Provide the [X, Y] coordinate of the cell's center where the given text is located.  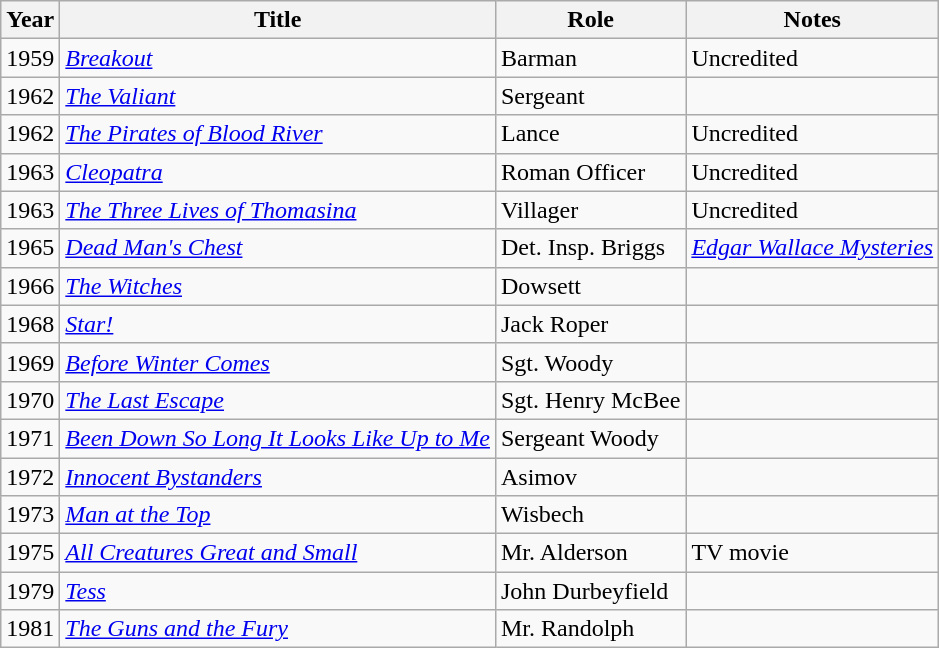
1959 [30, 58]
1981 [30, 629]
Role [590, 20]
Det. Insp. Briggs [590, 248]
The Three Lives of Thomasina [278, 210]
The Witches [278, 286]
Before Winter Comes [278, 362]
Mr. Randolph [590, 629]
1979 [30, 591]
The Pirates of Blood River [278, 134]
Star! [278, 324]
Mr. Alderson [590, 553]
Tess [278, 591]
Asimov [590, 477]
Cleopatra [278, 172]
Lance [590, 134]
Dead Man's Chest [278, 248]
Sgt. Henry McBee [590, 400]
Roman Officer [590, 172]
1966 [30, 286]
Sergeant Woody [590, 438]
1969 [30, 362]
Year [30, 20]
1965 [30, 248]
Wisbech [590, 515]
The Guns and the Fury [278, 629]
Breakout [278, 58]
Jack Roper [590, 324]
Man at the Top [278, 515]
1971 [30, 438]
1973 [30, 515]
1968 [30, 324]
Sgt. Woody [590, 362]
1975 [30, 553]
1970 [30, 400]
The Last Escape [278, 400]
Been Down So Long It Looks Like Up to Me [278, 438]
Dowsett [590, 286]
Sergeant [590, 96]
1972 [30, 477]
All Creatures Great and Small [278, 553]
The Valiant [278, 96]
Notes [812, 20]
John Durbeyfield [590, 591]
Barman [590, 58]
Innocent Bystanders [278, 477]
Edgar Wallace Mysteries [812, 248]
Villager [590, 210]
TV movie [812, 553]
Title [278, 20]
